Return the (x, y) coordinate for the center point of the cell that contains the specified text.  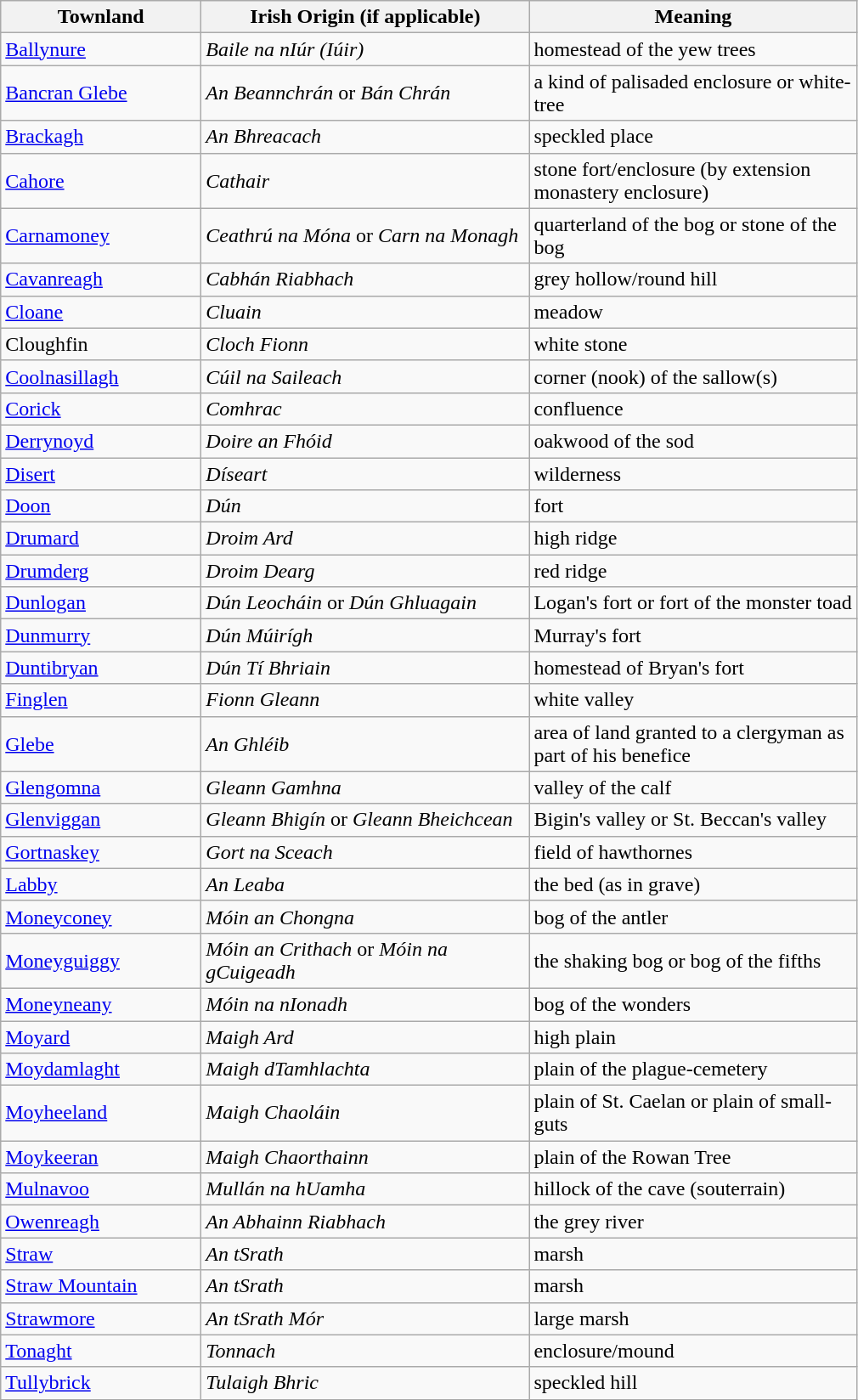
Brackagh (101, 137)
homestead of Bryan's fort (693, 668)
enclosure/mound (693, 1351)
white valley (693, 700)
white stone (693, 344)
Cluain (365, 312)
Móin an Chongna (365, 917)
the bed (as in grave) (693, 884)
Dunmurry (101, 635)
An Beannchrán or Bán Chrán (365, 93)
Drumard (101, 539)
Cabhán Riabhach (365, 279)
Gort na Sceach (365, 852)
Cúil na Saileach (365, 376)
a kind of palisaded enclosure or white-tree (693, 93)
Finglen (101, 700)
Maigh Chaorthainn (365, 1157)
valley of the calf (693, 787)
confluence (693, 409)
Móin na nIonadh (365, 1004)
Meaning (693, 17)
Cavanreagh (101, 279)
Ballynure (101, 49)
fort (693, 506)
Moydamlaght (101, 1070)
Maigh Chaoláin (365, 1113)
corner (nook) of the sallow(s) (693, 376)
bog of the antler (693, 917)
Gleann Bhigín or Gleann Bheichcean (365, 820)
Mullán na hUamha (365, 1189)
Dún Leocháin or Dún Ghluagain (365, 603)
Labby (101, 884)
Bancran Glebe (101, 93)
Murray's fort (693, 635)
field of hawthornes (693, 852)
bog of the wonders (693, 1004)
homestead of the yew trees (693, 49)
Móin an Crithach or Móin na gCuigeadh (365, 960)
Gortnaskey (101, 852)
Tullybrick (101, 1383)
Cloane (101, 312)
Maigh Ard (365, 1037)
Maigh dTamhlachta (365, 1070)
speckled place (693, 137)
plain of the Rowan Tree (693, 1157)
the grey river (693, 1222)
speckled hill (693, 1383)
An Bhreacach (365, 137)
meadow (693, 312)
Duntibryan (101, 668)
Drumderg (101, 571)
Dunlogan (101, 603)
stone fort/enclosure (by extension monastery enclosure) (693, 180)
Baile na nIúr (Iúir) (365, 49)
high plain (693, 1037)
large marsh (693, 1318)
Moyard (101, 1037)
Mulnavoo (101, 1189)
An Ghléib (365, 744)
Moneyneany (101, 1004)
Dún (365, 506)
grey hollow/round hill (693, 279)
Townland (101, 17)
Glenviggan (101, 820)
area of land granted to a clergyman as part of his benefice (693, 744)
Moneyconey (101, 917)
Tonaght (101, 1351)
the shaking bog or bog of the fifths (693, 960)
plain of the plague-cemetery (693, 1070)
Doire an Fhóid (365, 441)
Cathair (365, 180)
wilderness (693, 473)
Corick (101, 409)
Coolnasillagh (101, 376)
Tonnach (365, 1351)
An tSrath Mór (365, 1318)
Logan's fort or fort of the monster toad (693, 603)
red ridge (693, 571)
An Abhainn Riabhach (365, 1222)
Disert (101, 473)
Moykeeran (101, 1157)
Glengomna (101, 787)
Comhrac (365, 409)
Carnamoney (101, 236)
Glebe (101, 744)
Irish Origin (if applicable) (365, 17)
Dún Tí Bhriain (365, 668)
plain of St. Caelan or plain of small-guts (693, 1113)
Straw Mountain (101, 1286)
hillock of the cave (souterrain) (693, 1189)
Cahore (101, 180)
Straw (101, 1254)
quarterland of the bog or stone of the bog (693, 236)
Cloch Fionn (365, 344)
Moneyguiggy (101, 960)
Droim Ard (365, 539)
Strawmore (101, 1318)
Droim Dearg (365, 571)
Díseart (365, 473)
Moyheeland (101, 1113)
Doon (101, 506)
Derrynoyd (101, 441)
Cloughfin (101, 344)
Dún Múirígh (365, 635)
An Leaba (365, 884)
Owenreagh (101, 1222)
Ceathrú na Móna or Carn na Monagh (365, 236)
high ridge (693, 539)
Gleann Gamhna (365, 787)
oakwood of the sod (693, 441)
Tulaigh Bhric (365, 1383)
Bigin's valley or St. Beccan's valley (693, 820)
Fionn Gleann (365, 700)
